From the cell containing the given text, extract its center point as [X, Y] coordinate. 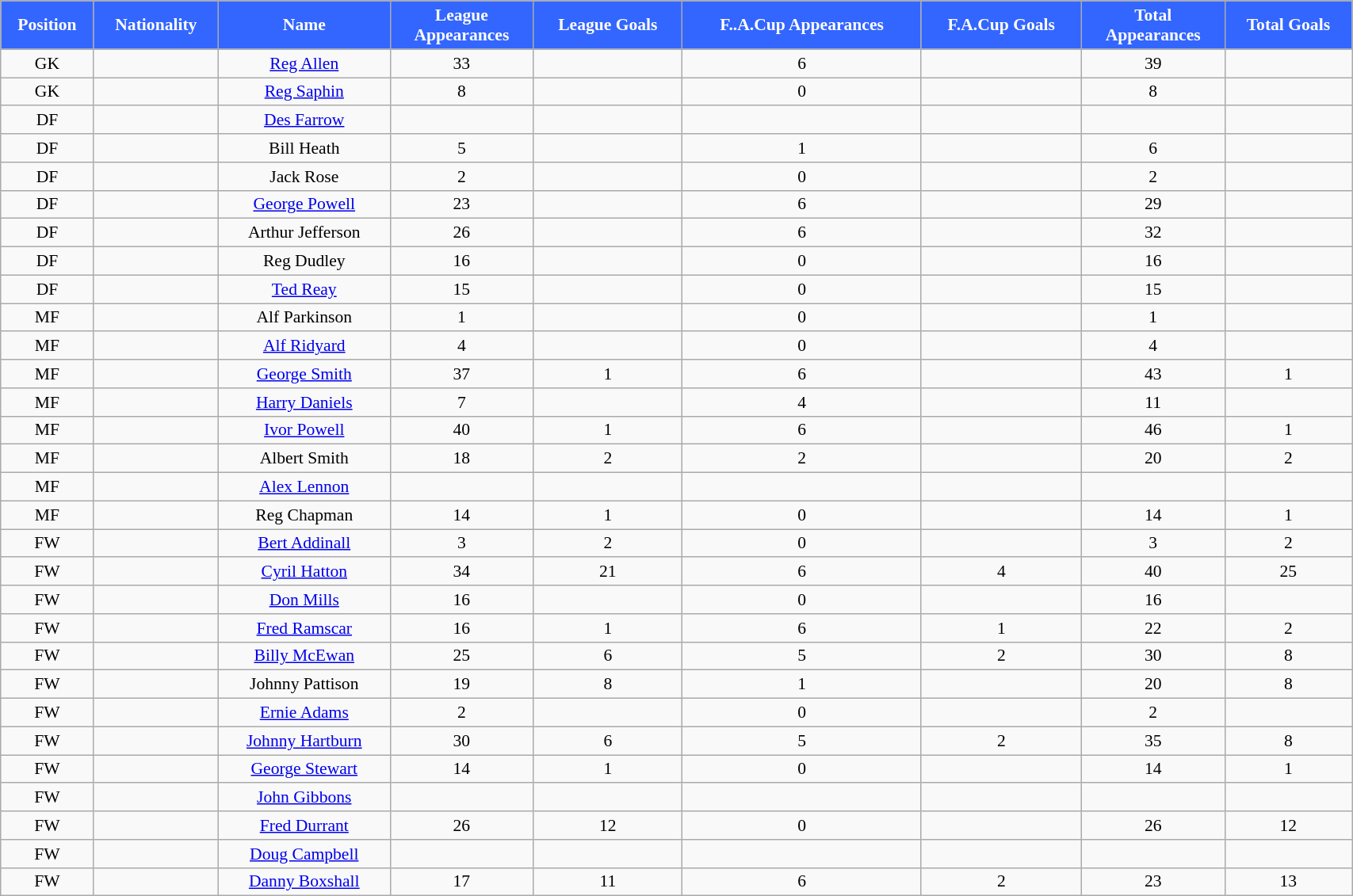
Des Farrow [304, 120]
33 [461, 63]
35 [1152, 741]
Arthur Jefferson [304, 233]
32 [1152, 233]
34 [461, 572]
LeagueAppearances [461, 25]
Don Mills [304, 600]
TotalAppearances [1152, 25]
Jack Rose [304, 177]
18 [461, 459]
Danny Boxshall [304, 882]
Reg Saphin [304, 92]
Johnny Pattison [304, 684]
Total Goals [1289, 25]
Billy McEwan [304, 656]
Alf Ridyard [304, 346]
Nationality [155, 25]
29 [1152, 204]
Johnny Hartburn [304, 741]
Bert Addinall [304, 543]
John Gibbons [304, 798]
League Goals [608, 25]
Doug Campbell [304, 854]
Alf Parkinson [304, 318]
17 [461, 882]
F..A.Cup Appearances [802, 25]
George Smith [304, 374]
Reg Dudley [304, 261]
Cyril Hatton [304, 572]
F.A.Cup Goals [1001, 25]
7 [461, 402]
37 [461, 374]
Ted Reay [304, 289]
Position [48, 25]
Alex Lennon [304, 487]
21 [608, 572]
Name [304, 25]
Fred Ramscar [304, 628]
Albert Smith [304, 459]
George Powell [304, 204]
George Stewart [304, 769]
Ernie Adams [304, 713]
Bill Heath [304, 148]
Harry Daniels [304, 402]
46 [1152, 430]
Fred Durrant [304, 825]
39 [1152, 63]
43 [1152, 374]
22 [1152, 628]
13 [1289, 882]
19 [461, 684]
Ivor Powell [304, 430]
Reg Allen [304, 63]
Reg Chapman [304, 515]
